Detect which cell encompasses the target text, then output its [X, Y] center coordinate. 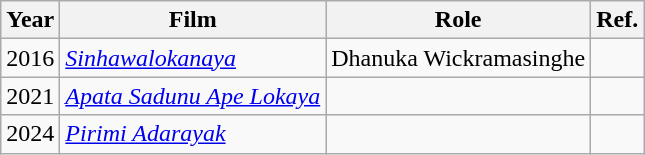
Role [458, 20]
Pirimi Adarayak [193, 134]
2016 [30, 58]
Year [30, 20]
2024 [30, 134]
Apata Sadunu Ape Lokaya [193, 96]
Sinhawalokanaya [193, 58]
2021 [30, 96]
Ref. [618, 20]
Film [193, 20]
Dhanuka Wickramasinghe [458, 58]
